Locate the cell with the specified text and output its [X, Y] center coordinate. 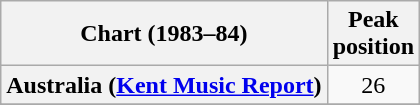
Australia (Kent Music Report) [164, 85]
26 [373, 85]
Chart (1983–84) [164, 34]
Peakposition [373, 34]
